Capture the cell that displays the provided text and extract its (x, y) central coordinate. 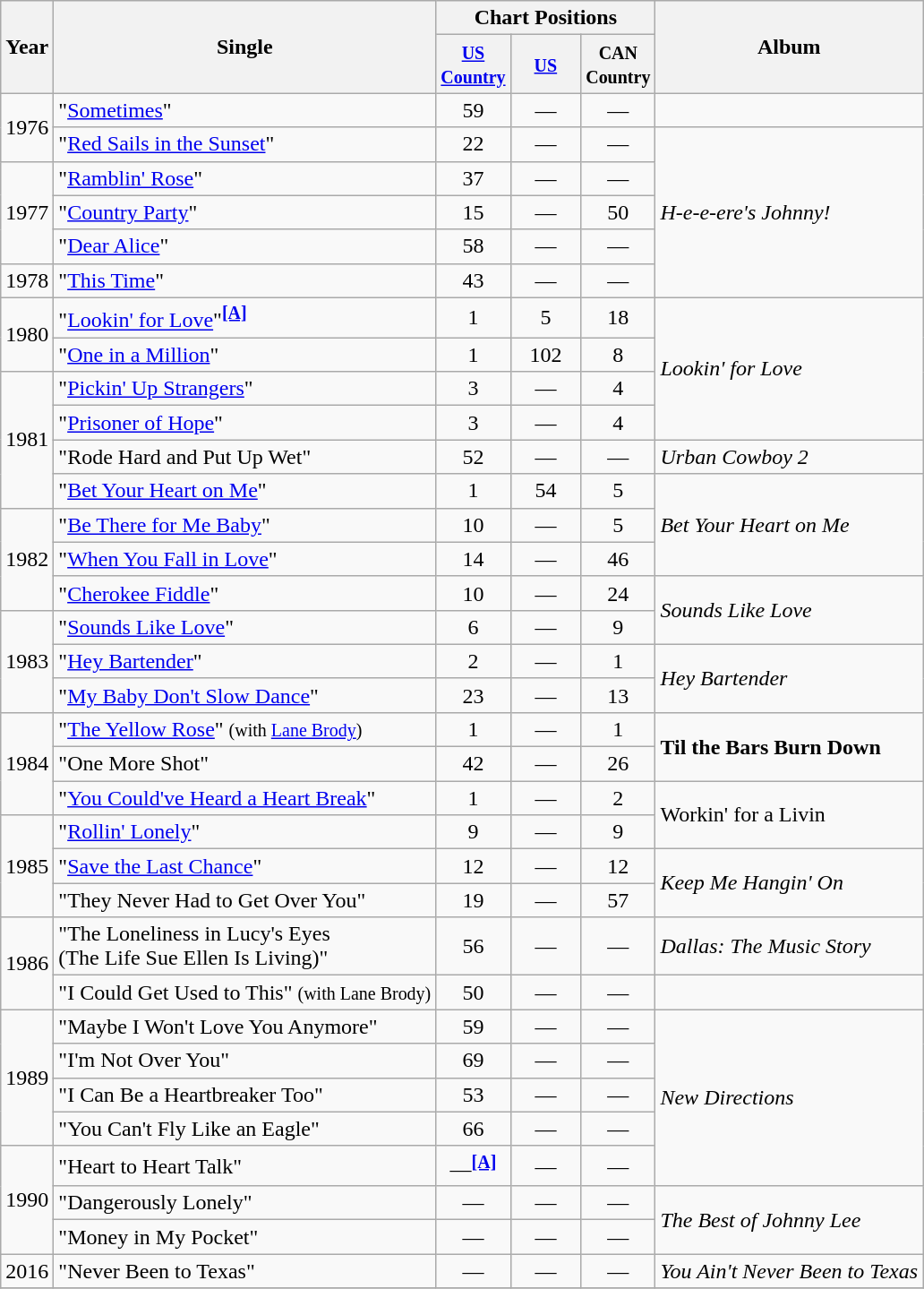
19 (473, 900)
1980 (27, 335)
54 (546, 491)
53 (473, 1095)
"My Baby Don't Slow Dance" (245, 695)
"I Can Be a Heartbreaker Too" (245, 1095)
Dallas: The Music Story (790, 946)
1978 (27, 280)
"The Loneliness in Lucy's Eyes(The Life Sue Ellen Is Living)" (245, 946)
The Best of Johnny Lee (790, 1220)
Year (27, 47)
Til the Bars Burn Down (790, 746)
H-e-e-ere's Johnny! (790, 212)
Lookin' for Love (790, 369)
1985 (27, 866)
1981 (27, 440)
"Dear Alice" (245, 246)
"When You Fall in Love" (245, 559)
"Bet Your Heart on Me" (245, 491)
Single (245, 47)
14 (473, 559)
66 (473, 1129)
"Ramblin' Rose" (245, 178)
"The Yellow Rose" (with Lane Brody) (245, 729)
1976 (27, 127)
"One More Shot" (245, 764)
15 (473, 212)
46 (618, 559)
Sounds Like Love (790, 610)
Urban Cowboy 2 (790, 457)
New Directions (790, 1098)
"Rollin' Lonely" (245, 832)
13 (618, 695)
"Dangerously Lonely" (245, 1203)
"Pickin' Up Strangers" (245, 389)
"Prisoner of Hope" (245, 423)
"Lookin' for Love"[A] (245, 317)
Hey Bartender (790, 678)
"They Never Had to Get Over You" (245, 900)
"You Could've Heard a Heart Break" (245, 798)
—[A] (473, 1166)
"This Time" (245, 280)
"Money in My Pocket" (245, 1237)
37 (473, 178)
Workin' for a Livin (790, 815)
52 (473, 457)
1986 (27, 964)
"Sounds Like Love" (245, 627)
23 (473, 695)
1982 (27, 559)
Keep Me Hangin' On (790, 883)
1983 (27, 661)
1990 (27, 1200)
Album (790, 47)
Bet Your Heart on Me (790, 525)
"I'm Not Over You" (245, 1061)
42 (473, 764)
"Hey Bartender" (245, 661)
18 (618, 317)
43 (473, 280)
24 (618, 593)
"Maybe I Won't Love You Anymore" (245, 1027)
8 (618, 355)
"You Can't Fly Like an Eagle" (245, 1129)
Chart Positions (546, 18)
69 (473, 1061)
"Save the Last Chance" (245, 866)
"Heart to Heart Talk" (245, 1166)
57 (618, 900)
22 (473, 144)
1989 (27, 1078)
102 (546, 355)
US Country (473, 64)
You Ain't Never Been to Texas (790, 1271)
1977 (27, 212)
1984 (27, 763)
"Rode Hard and Put Up Wet" (245, 457)
58 (473, 246)
CAN Country (618, 64)
"Red Sails in the Sunset" (245, 144)
"Never Been to Texas" (245, 1271)
"I Could Get Used to This" (with Lane Brody) (245, 993)
2016 (27, 1271)
US (546, 64)
"One in a Million" (245, 355)
"Country Party" (245, 212)
6 (473, 627)
26 (618, 764)
"Sometimes" (245, 110)
"Cherokee Fiddle" (245, 593)
"Be There for Me Baby" (245, 525)
56 (473, 946)
